For the text-containing cell, return its midpoint in (x, y) coordinate format. 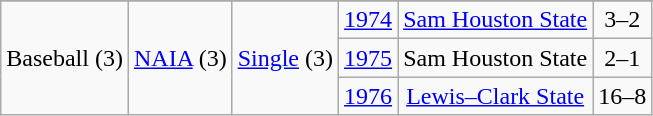
Lewis–Clark State (496, 96)
3–2 (622, 20)
NAIA (3) (180, 58)
1975 (368, 58)
Baseball (3) (65, 58)
1974 (368, 20)
1976 (368, 96)
Single (3) (285, 58)
16–8 (622, 96)
2–1 (622, 58)
